For the text-containing cell, return its midpoint in (x, y) coordinate format. 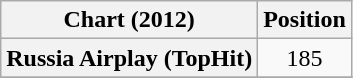
Chart (2012) (130, 20)
Position (305, 20)
Russia Airplay (TopHit) (130, 58)
185 (305, 58)
